Locate the cell with the specified text and output its [x, y] center coordinate. 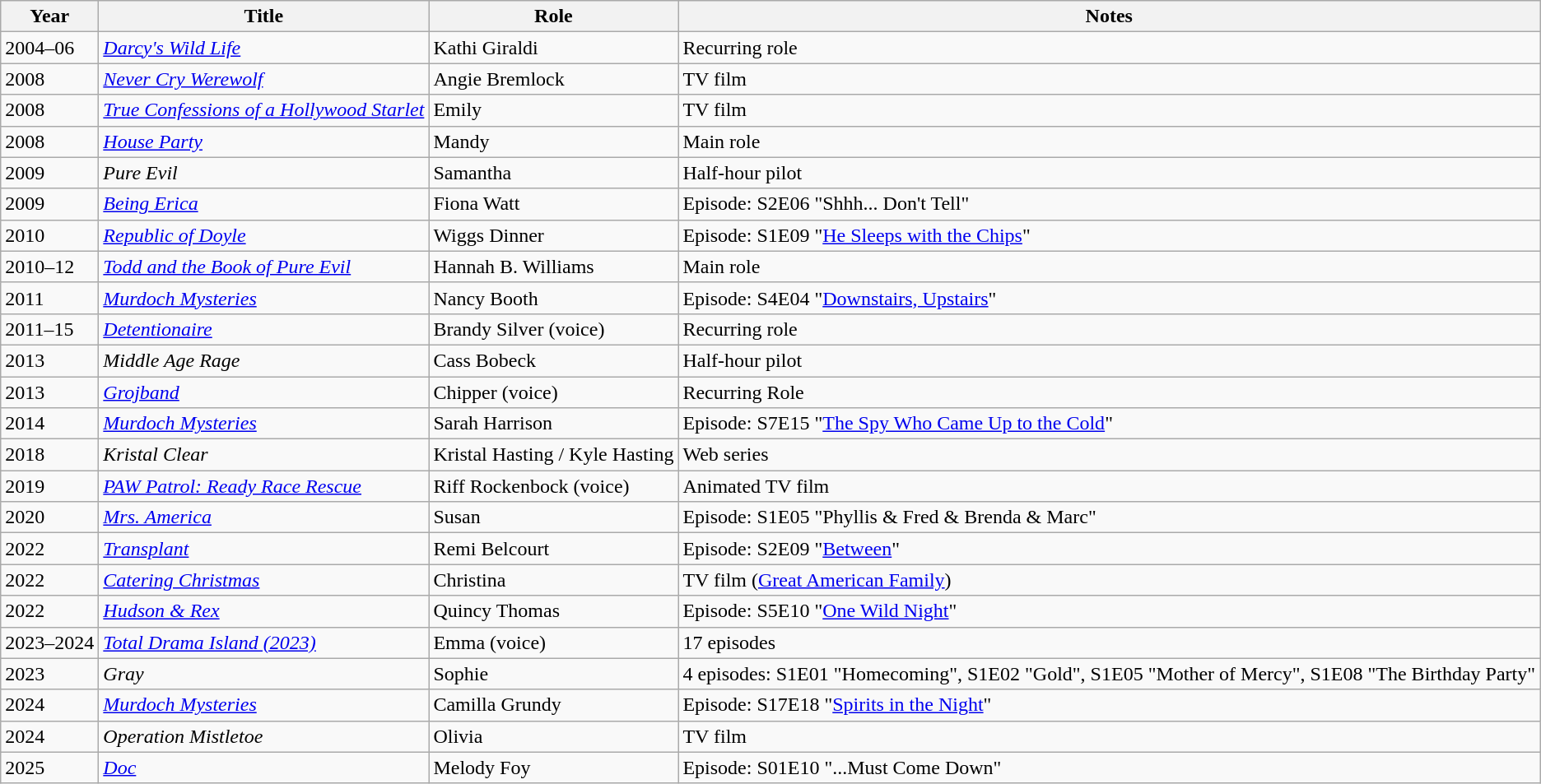
TV film (Great American Family) [1110, 580]
Todd and the Book of Pure Evil [263, 267]
Never Cry Werewolf [263, 79]
2011–15 [49, 329]
Fiona Watt [553, 204]
2014 [49, 424]
2020 [49, 517]
Grojband [263, 392]
Gray [263, 674]
2023–2024 [49, 643]
Detentionaire [263, 329]
Republic of Doyle [263, 235]
Brandy Silver (voice) [553, 329]
Hudson & Rex [263, 611]
Episode: S01E10 "...Must Come Down" [1110, 768]
Remi Belcourt [553, 549]
4 episodes: S1E01 "Homecoming", S1E02 "Gold", S1E05 "Mother of Mercy", S1E08 "The Birthday Party" [1110, 674]
Transplant [263, 549]
2018 [49, 455]
Notes [1110, 16]
Pure Evil [263, 173]
2004–06 [49, 48]
Hannah B. Williams [553, 267]
Kristal Hasting / Kyle Hasting [553, 455]
Episode: S2E09 "Between" [1110, 549]
True Confessions of a Hollywood Starlet [263, 110]
Mandy [553, 141]
Episode: S5E10 "One Wild Night" [1110, 611]
Emma (voice) [553, 643]
2010–12 [49, 267]
Being Erica [263, 204]
Melody Foy [553, 768]
Episode: S1E09 "He Sleeps with the Chips" [1110, 235]
Sophie [553, 674]
PAW Patrol: Ready Race Rescue [263, 486]
Episode: S2E06 "Shhh... Don't Tell" [1110, 204]
Quincy Thomas [553, 611]
Darcy's Wild Life [263, 48]
2019 [49, 486]
Kristal Clear [263, 455]
Episode: S17E18 "Spirits in the Night" [1110, 705]
Wiggs Dinner [553, 235]
Title [263, 16]
Year [49, 16]
Susan [553, 517]
Role [553, 16]
Sarah Harrison [553, 424]
Olivia [553, 736]
2025 [49, 768]
Cass Bobeck [553, 360]
Catering Christmas [263, 580]
Recurring Role [1110, 392]
Emily [553, 110]
Operation Mistletoe [263, 736]
Kathi Giraldi [553, 48]
Episode: S4E04 "Downstairs, Upstairs" [1110, 298]
Doc [263, 768]
Samantha [553, 173]
Chipper (voice) [553, 392]
Animated TV film [1110, 486]
Episode: S7E15 "The Spy Who Came Up to the Cold" [1110, 424]
Riff Rockenbock (voice) [553, 486]
Mrs. America [263, 517]
Nancy Booth [553, 298]
Camilla Grundy [553, 705]
17 episodes [1110, 643]
Total Drama Island (2023) [263, 643]
Middle Age Rage [263, 360]
Web series [1110, 455]
2010 [49, 235]
Episode: S1E05 "Phyllis & Fred & Brenda & Marc" [1110, 517]
2011 [49, 298]
Angie Bremlock [553, 79]
Christina [553, 580]
House Party [263, 141]
2023 [49, 674]
